Detect which cell encompasses the target text, then output its [X, Y] center coordinate. 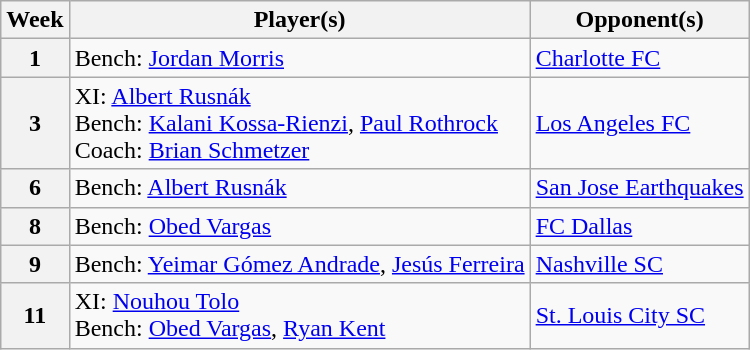
FC Dallas [640, 226]
9 [35, 264]
11 [35, 316]
8 [35, 226]
Bench: Yeimar Gómez Andrade, Jesús Ferreira [300, 264]
3 [35, 123]
Nashville SC [640, 264]
Player(s) [300, 20]
Bench: Albert Rusnák [300, 188]
1 [35, 58]
XI: Nouhou ToloBench: Obed Vargas, Ryan Kent [300, 316]
Bench: Jordan Morris [300, 58]
XI: Albert RusnákBench: Kalani Kossa-Rienzi, Paul RothrockCoach: Brian Schmetzer [300, 123]
San Jose Earthquakes [640, 188]
6 [35, 188]
Opponent(s) [640, 20]
Los Angeles FC [640, 123]
St. Louis City SC [640, 316]
Week [35, 20]
Charlotte FC [640, 58]
Bench: Obed Vargas [300, 226]
